Capture the cell that displays the provided text and extract its (X, Y) central coordinate. 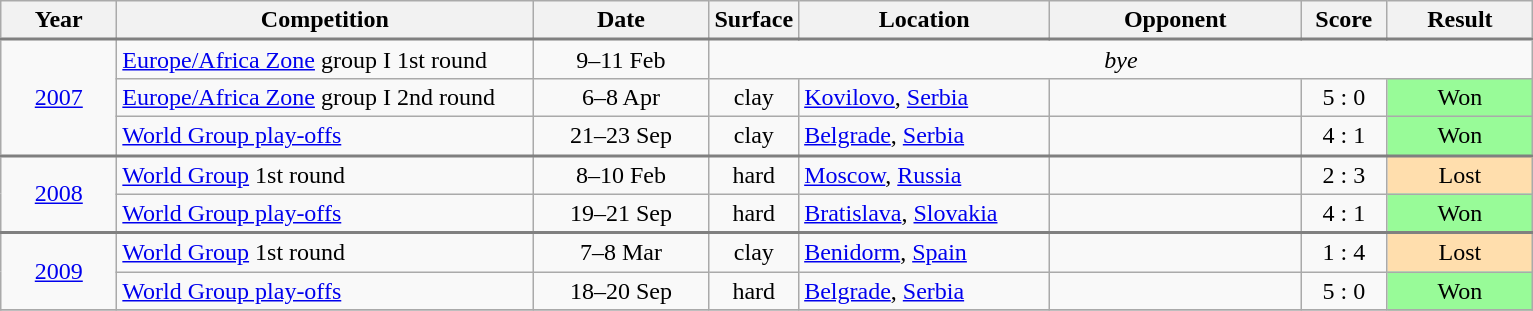
Opponent (1176, 20)
Date (621, 20)
7–8 Mar (621, 252)
9–11 Feb (621, 60)
Competition (325, 20)
Bratislava, Slovakia (924, 214)
bye (1121, 60)
Kovilovo, Serbia (924, 97)
19–21 Sep (621, 214)
2009 (59, 272)
1 : 4 (1344, 252)
18–20 Sep (621, 291)
Benidorm, Spain (924, 252)
Europe/Africa Zone group I 1st round (325, 60)
Result (1460, 20)
6–8 Apr (621, 97)
Year (59, 20)
Europe/Africa Zone group I 2nd round (325, 97)
2007 (59, 98)
8–10 Feb (621, 174)
2008 (59, 194)
21–23 Sep (621, 136)
Location (924, 20)
Moscow, Russia (924, 174)
Score (1344, 20)
Surface (754, 20)
2 : 3 (1344, 174)
